Identify which cell holds the provided text, then report its (X, Y) central coordinate. 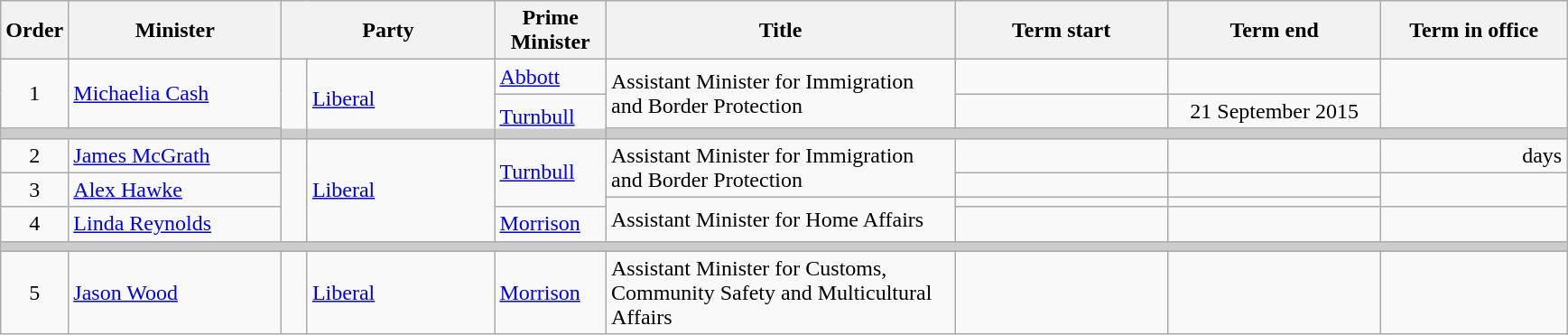
Minister (175, 31)
Title (780, 31)
2 (34, 155)
Prime Minister (551, 31)
Assistant Minister for Customs, Community Safety and Multicultural Affairs (780, 293)
Abbott (551, 77)
James McGrath (175, 155)
days (1474, 155)
Term in office (1474, 31)
4 (34, 224)
Alex Hawke (175, 190)
1 (34, 94)
Jason Wood (175, 293)
Party (388, 31)
Order (34, 31)
Assistant Minister for Home Affairs (780, 219)
Michaelia Cash (175, 94)
Term end (1275, 31)
3 (34, 190)
21 September 2015 (1275, 111)
5 (34, 293)
Linda Reynolds (175, 224)
Term start (1062, 31)
